Scan for the cell matching the given text and deliver its [x, y] coordinate at center. 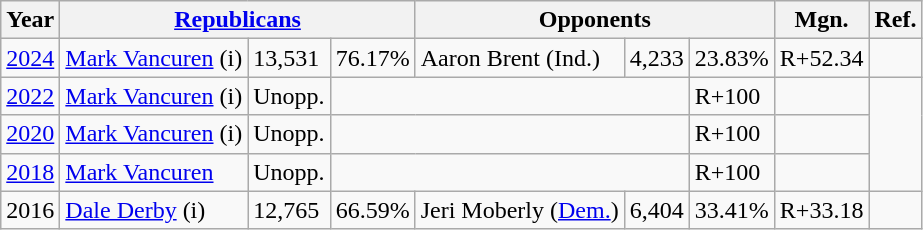
6,404 [656, 210]
Jeri Moberly (Dem.) [520, 210]
Aaron Brent (Ind.) [520, 58]
2024 [30, 58]
Year [30, 20]
2018 [30, 172]
33.41% [732, 210]
12,765 [289, 210]
66.59% [372, 210]
2016 [30, 210]
4,233 [656, 58]
R+52.34 [822, 58]
13,531 [289, 58]
Dale Derby (i) [154, 210]
R+33.18 [822, 210]
23.83% [732, 58]
2022 [30, 96]
2020 [30, 134]
Opponents [594, 20]
Ref. [896, 20]
Mgn. [822, 20]
76.17% [372, 58]
Mark Vancuren [154, 172]
Republicans [238, 20]
